Extract the (x, y) coordinate from the center of the cell holding the provided text.  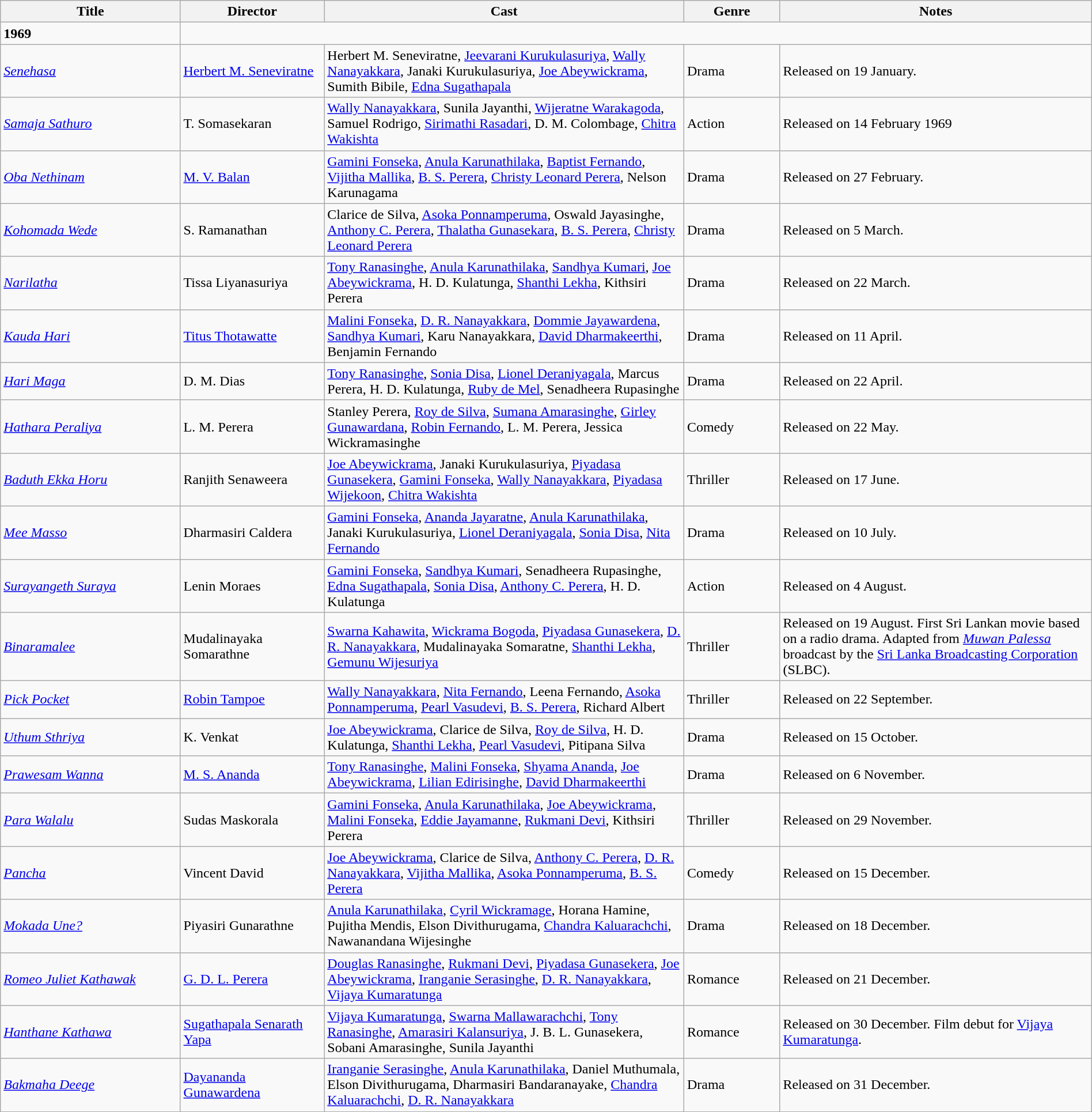
Gamini Fonseka, Anula Karunathilaka, Baptist Fernando, Vijitha Mallika, B. S. Perera, Christy Leonard Perera, Nelson Karunagama (505, 177)
Released on 10 July. (935, 532)
Hari Maga (90, 381)
Notes (935, 12)
Released on 19 January. (935, 71)
Surayangeth Suraya (90, 585)
Swarna Kahawita, Wickrama Bogoda, Piyadasa Gunasekera, D. R. Nanayakkara, Mudalinayaka Somaratne, Shanthi Lekha, Gemunu Wijesuriya (505, 646)
S. Ramanathan (252, 230)
Released on 15 October. (935, 737)
Released on 29 November. (935, 820)
Tony Ranasinghe, Anula Karunathilaka, Sandhya Kumari, Joe Abeywickrama, H. D. Kulatunga, Shanthi Lekha, Kithsiri Perera (505, 283)
Malini Fonseka, D. R. Nanayakkara, Dommie Jayawardena, Sandhya Kumari, Karu Nanayakkara, David Dharmakeerthi, Benjamin Fernando (505, 336)
Released on 22 May. (935, 426)
T. Somasekaran (252, 124)
Gamini Fonseka, Sandhya Kumari, Senadheera Rupasinghe, Edna Sugathapala, Sonia Disa, Anthony C. Perera, H. D. Kulatunga (505, 585)
Cast (505, 12)
Hanthane Kathawa (90, 1032)
Mee Masso (90, 532)
Released on 17 June. (935, 479)
Kohomada Wede (90, 230)
Dharmasiri Caldera (252, 532)
Bakmaha Deege (90, 1085)
Uthum Sthriya (90, 737)
Joe Abeywickrama, Janaki Kurukulasuriya, Piyadasa Gunasekera, Gamini Fonseka, Wally Nanayakkara, Piyadasa Wijekoon, Chitra Wakishta (505, 479)
L. M. Perera (252, 426)
Romeo Juliet Kathawak (90, 979)
Anula Karunathilaka, Cyril Wickramage, Horana Hamine, Pujitha Mendis, Elson Divithurugama, Chandra Kaluarachchi, Nawanandana Wijesinghe (505, 926)
Released on 27 February. (935, 177)
Released on 15 December. (935, 873)
Released on 21 December. (935, 979)
Released on 6 November. (935, 774)
Tony Ranasinghe, Sonia Disa, Lionel Deraniyagala, Marcus Perera, H. D. Kulatunga, Ruby de Mel, Senadheera Rupasinghe (505, 381)
Wally Nanayakkara, Nita Fernando, Leena Fernando, Asoka Ponnamperuma, Pearl Vasudevi, B. S. Perera, Richard Albert (505, 699)
Title (90, 12)
Released on 22 April. (935, 381)
Released on 22 September. (935, 699)
Clarice de Silva, Asoka Ponnamperuma, Oswald Jayasinghe, Anthony C. Perera, Thalatha Gunasekara, B. S. Perera, Christy Leonard Perera (505, 230)
Tony Ranasinghe, Malini Fonseka, Shyama Ananda, Joe Abeywickrama, Lilian Edirisinghe, David Dharmakeerthi (505, 774)
Dayananda Gunawardena (252, 1085)
1969 (90, 33)
K. Venkat (252, 737)
Mudalinayaka Somarathne (252, 646)
Narilatha (90, 283)
Joe Abeywickrama, Clarice de Silva, Roy de Silva, H. D. Kulatunga, Shanthi Lekha, Pearl Vasudevi, Pitipana Silva (505, 737)
Douglas Ranasinghe, Rukmani Devi, Piyadasa Gunasekera, Joe Abeywickrama, Iranganie Serasinghe, D. R. Nanayakkara, Vijaya Kumaratunga (505, 979)
Mokada Une? (90, 926)
Sudas Maskorala (252, 820)
Released on 22 March. (935, 283)
Hathara Peraliya (90, 426)
Kauda Hari (90, 336)
Director (252, 12)
Herbert M. Seneviratne, Jeevarani Kurukulasuriya, Wally Nanayakkara, Janaki Kurukulasuriya, Joe Abeywickrama, Sumith Bibile, Edna Sugathapala (505, 71)
Senehasa (90, 71)
G. D. L. Perera (252, 979)
Sugathapala Senarath Yapa (252, 1032)
Genre (731, 12)
Pick Pocket (90, 699)
Baduth Ekka Horu (90, 479)
Released on 4 August. (935, 585)
Prawesam Wanna (90, 774)
Gamini Fonseka, Ananda Jayaratne, Anula Karunathilaka, Janaki Kurukulasuriya, Lionel Deraniyagala, Sonia Disa, Nita Fernando (505, 532)
Titus Thotawatte (252, 336)
Joe Abeywickrama, Clarice de Silva, Anthony C. Perera, D. R. Nanayakkara, Vijitha Mallika, Asoka Ponnamperuma, B. S. Perera (505, 873)
Released on 14 February 1969 (935, 124)
Binaramalee (90, 646)
M. V. Balan (252, 177)
D. M. Dias (252, 381)
Samaja Sathuro (90, 124)
Released on 11 April. (935, 336)
Vincent David (252, 873)
Wally Nanayakkara, Sunila Jayanthi, Wijeratne Warakagoda, Samuel Rodrigo, Sirimathi Rasadari, D. M. Colombage, Chitra Wakishta (505, 124)
Robin Tampoe (252, 699)
Pancha (90, 873)
Released on 5 March. (935, 230)
Para Walalu (90, 820)
Herbert M. Seneviratne (252, 71)
Piyasiri Gunarathne (252, 926)
Stanley Perera, Roy de Silva, Sumana Amarasinghe, Girley Gunawardana, Robin Fernando, L. M. Perera, Jessica Wickramasinghe (505, 426)
Vijaya Kumaratunga, Swarna Mallawarachchi, Tony Ranasinghe, Amarasiri Kalansuriya, J. B. L. Gunasekera, Sobani Amarasinghe, Sunila Jayanthi (505, 1032)
Lenin Moraes (252, 585)
Iranganie Serasinghe, Anula Karunathilaka, Daniel Muthumala, Elson Divithurugama, Dharmasiri Bandaranayake, Chandra Kaluarachchi, D. R. Nanayakkara (505, 1085)
Released on 30 December. Film debut for Vijaya Kumaratunga. (935, 1032)
Released on 18 December. (935, 926)
Tissa Liyanasuriya (252, 283)
Ranjith Senaweera (252, 479)
M. S. Ananda (252, 774)
Gamini Fonseka, Anula Karunathilaka, Joe Abeywickrama, Malini Fonseka, Eddie Jayamanne, Rukmani Devi, Kithsiri Perera (505, 820)
Oba Nethinam (90, 177)
Released on 31 December. (935, 1085)
